Detect which cell encompasses the target text, then output its [X, Y] center coordinate. 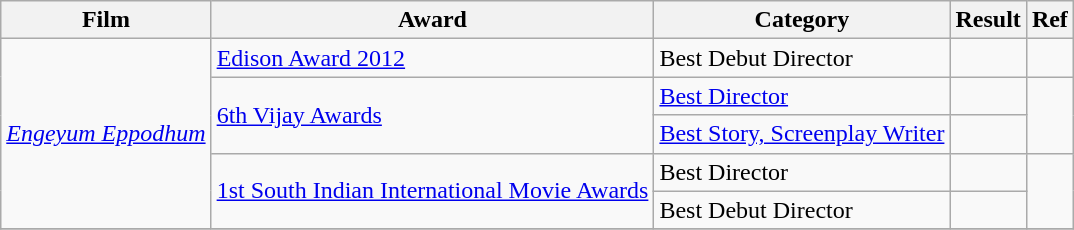
Engeyum Eppodhum [106, 134]
Award [432, 20]
6th Vijay Awards [432, 115]
Film [106, 20]
Best Story, Screenplay Writer [802, 134]
1st South Indian International Movie Awards [432, 191]
Result [988, 20]
Category [802, 20]
Edison Award 2012 [432, 58]
Ref [1050, 20]
